Return (X, Y) of the center of cell containing provided text 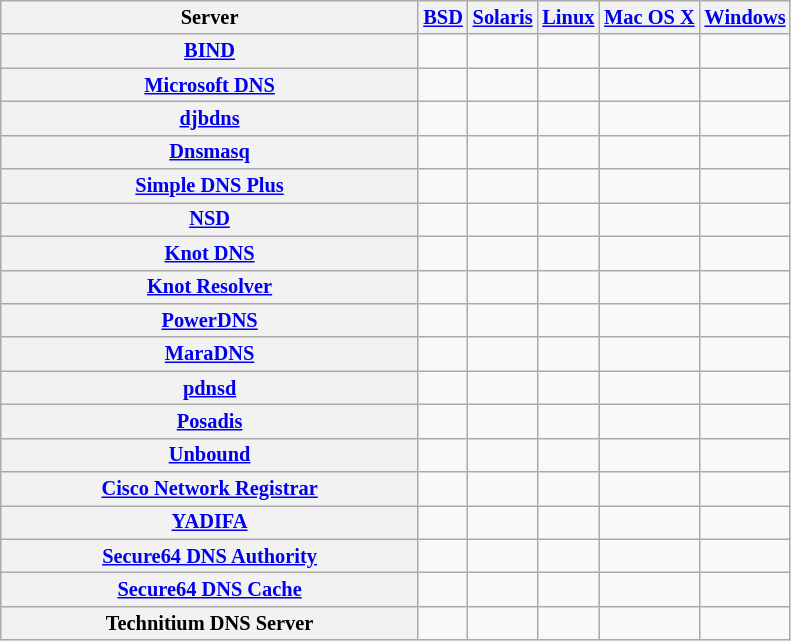
Knot DNS (210, 253)
djbdns (210, 118)
Cisco Network Registrar (210, 489)
Server (210, 17)
Dnsmasq (210, 152)
pdnsd (210, 388)
Simple DNS Plus (210, 186)
Linux (568, 17)
Secure64 DNS Authority (210, 556)
YADIFA (210, 522)
Microsoft DNS (210, 85)
Windows (746, 17)
Posadis (210, 421)
PowerDNS (210, 320)
BIND (210, 51)
BSD (442, 17)
NSD (210, 219)
Solaris (503, 17)
Unbound (210, 455)
MaraDNS (210, 354)
Secure64 DNS Cache (210, 589)
Technitium DNS Server (210, 623)
Mac OS X (649, 17)
Knot Resolver (210, 287)
